Detect which cell encompasses the target text, then output its [x, y] center coordinate. 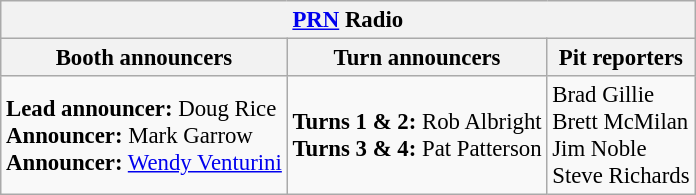
Brad GillieBrett McMilanJim NobleSteve Richards [621, 136]
Turn announcers [417, 58]
Lead announcer: Doug RiceAnnouncer: Mark GarrowAnnouncer: Wendy Venturini [144, 136]
Booth announcers [144, 58]
Turns 1 & 2: Rob AlbrightTurns 3 & 4: Pat Patterson [417, 136]
PRN Radio [348, 20]
Pit reporters [621, 58]
